Scan for the cell matching the given text and deliver its (X, Y) coordinate at center. 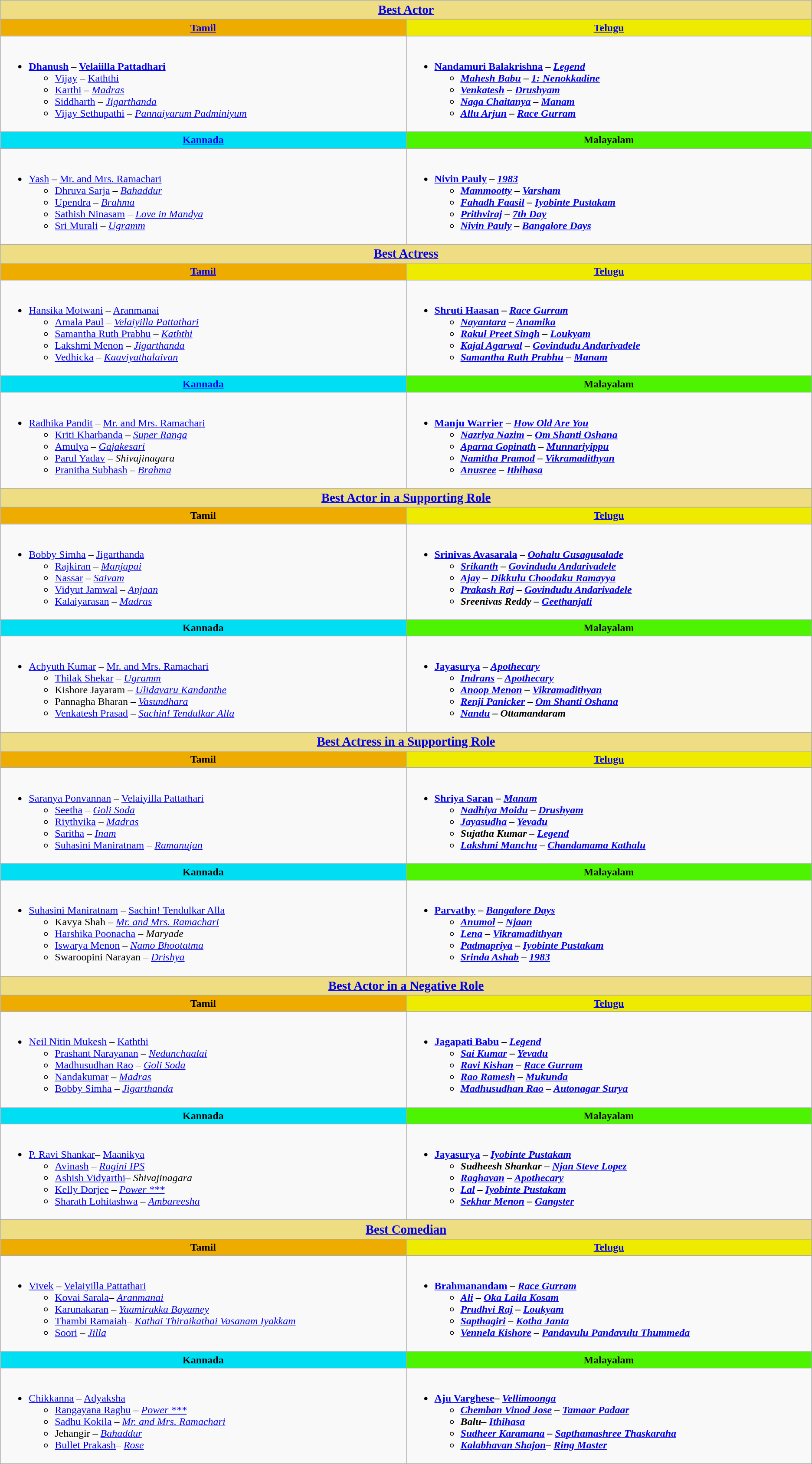
Neil Nitin Mukesh – KaththiPrashant Narayanan – NedunchaalaiMadhusudhan Rao – Goli SodaNandakumar – MadrasBobby Simha – Jigarthanda (203, 1059)
Dhanush – Velaiilla PattadhariVijay – KaththiKarthi – MadrasSiddharth – JigarthandaVijay Sethupathi – Pannaiyarum Padminiyum (203, 84)
Chikkanna – AdyakshaRangayana Raghu – Power ***Sadhu Kokila – Mr. and Mrs. RamachariJehangir – BahaddurBullet Prakash– Rose (203, 1416)
Jayasurya – Iyobinte PustakamSudheesh Shankar – Njan Steve LopezRaghavan – ApothecaryLal – Iyobinte PustakamSekhar Menon – Gangster (609, 1172)
Shriya Saran – ManamNadhiya Moidu – DrushyamJayasudha – YevaduSujatha Kumar – LegendLakshmi Manchu – Chandamama Kathalu (609, 816)
Shruti Haasan – Race GurramNayantara – AnamikaRakul Preet Singh – LoukyamKajal Agarwal – Govindudu AndarivadeleSamantha Ruth Prabhu – Manam (609, 328)
Best Actor in a Negative Role (406, 986)
Best Comedian (406, 1229)
Radhika Pandit – Mr. and Mrs. RamachariKriti Kharbanda – Super RangaAmulya – GajakesariParul Yadav – ShivajinagaraPranitha Subhash – Brahma (203, 440)
Vivek – Velaiyilla PattathariKovai Sarala– AranmanaiKarunakaran – Yaamirukka BayameyThambi Ramaiah– Kathai Thiraikathai Vasanam IyakkamSoori – Jilla (203, 1303)
Brahmanandam – Race GurramAli – Oka Laila KosamPrudhvi Raj – LoukyamSapthagiri – Kotha JantaVennela Kishore – Pandavulu Pandavulu Thummeda (609, 1303)
Best Actor in a Supporting Role (406, 498)
Hansika Motwani – AranmanaiAmala Paul – Velaiyilla PattathariSamantha Ruth Prabhu – KaththiLakshmi Menon – JigarthandaVedhicka – Kaaviyathalaivan (203, 328)
Jagapati Babu – LegendSai Kumar – YevaduRavi Kishan – Race GurramRao Ramesh – MukundaMadhusudhan Rao – Autonagar Surya (609, 1059)
Aju Varghese– VellimoongaChemban Vinod Jose – Tamaar PadaarBalu– IthihasaSudheer Karamana – Sapthamashree ThaskarahaKalabhavan Shajon– Ring Master (609, 1416)
Jayasurya – ApothecaryIndrans – ApothecaryAnoop Menon – VikramadithyanRenji Panicker – Om Shanti OshanaNandu – Ottamandaram (609, 685)
Best Actress in a Supporting Role (406, 742)
Yash – Mr. and Mrs. RamachariDhruva Sarja – BahaddurUpendra – BrahmaSathish Ninasam – Love in MandyaSri Murali – Ugramm (203, 196)
Best Actor (406, 10)
Manju Warrier – How Old Are YouNazriya Nazim – Om Shanti OshanaAparna Gopinath – MunnariyippuNamitha Pramod – VikramadithyanAnusree – Ithihasa (609, 440)
P. Ravi Shankar– MaanikyaAvinash – Ragini IPSAshish Vidyarthi– ShivajinagaraKelly Dorjee – Power ***Sharath Lohitashwa – Ambareesha (203, 1172)
Saranya Ponvannan – Velaiyilla PattathariSeetha – Goli SodaRiythvika – MadrasSaritha – InamSuhasini Maniratnam – Ramanujan (203, 816)
Best Actress (406, 254)
Nivin Pauly – 1983Mammootty – VarshamFahadh Faasil – Iyobinte PustakamPrithviraj – 7th DayNivin Pauly – Bangalore Days (609, 196)
Bobby Simha – JigarthandaRajkiran – ManjapaiNassar – SaivamVidyut Jamwal – AnjaanKalaiyarasan – Madras (203, 572)
Parvathy – Bangalore DaysAnumol – NjaanLena – VikramadithyanPadmapriya – Iyobinte PustakamSrinda Ashab – 1983 (609, 928)
Nandamuri Balakrishna – LegendMahesh Babu – 1: NenokkadineVenkatesh – DrushyamNaga Chaitanya – ManamAllu Arjun – Race Gurram (609, 84)
